Return (x, y) of the center of cell containing provided text 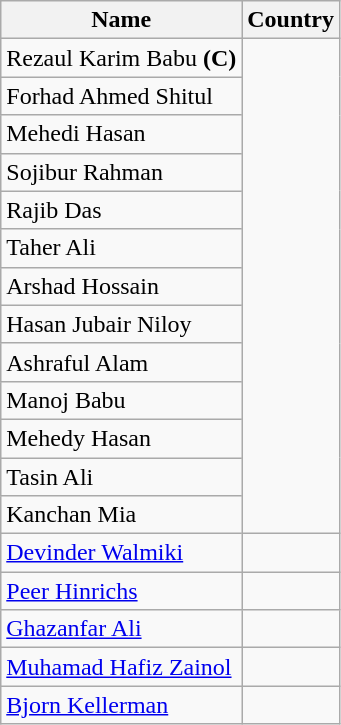
Country (291, 20)
Peer Hinrichs (122, 591)
Name (122, 20)
Bjorn Kellerman (122, 705)
Devinder Walmiki (122, 553)
Mehedy Hasan (122, 438)
Hasan Jubair Niloy (122, 324)
Rezaul Karim Babu (C) (122, 58)
Rajib Das (122, 210)
Arshad Hossain (122, 286)
Muhamad Hafiz Zainol (122, 667)
Sojibur Rahman (122, 172)
Manoj Babu (122, 400)
Kanchan Mia (122, 515)
Ghazanfar Ali (122, 629)
Mehedi Hasan (122, 134)
Taher Ali (122, 248)
Ashraful Alam (122, 362)
Forhad Ahmed Shitul (122, 96)
Tasin Ali (122, 477)
